Pinpoint the cell where the given text exists, returning its (X, Y) midpoint coordinate. 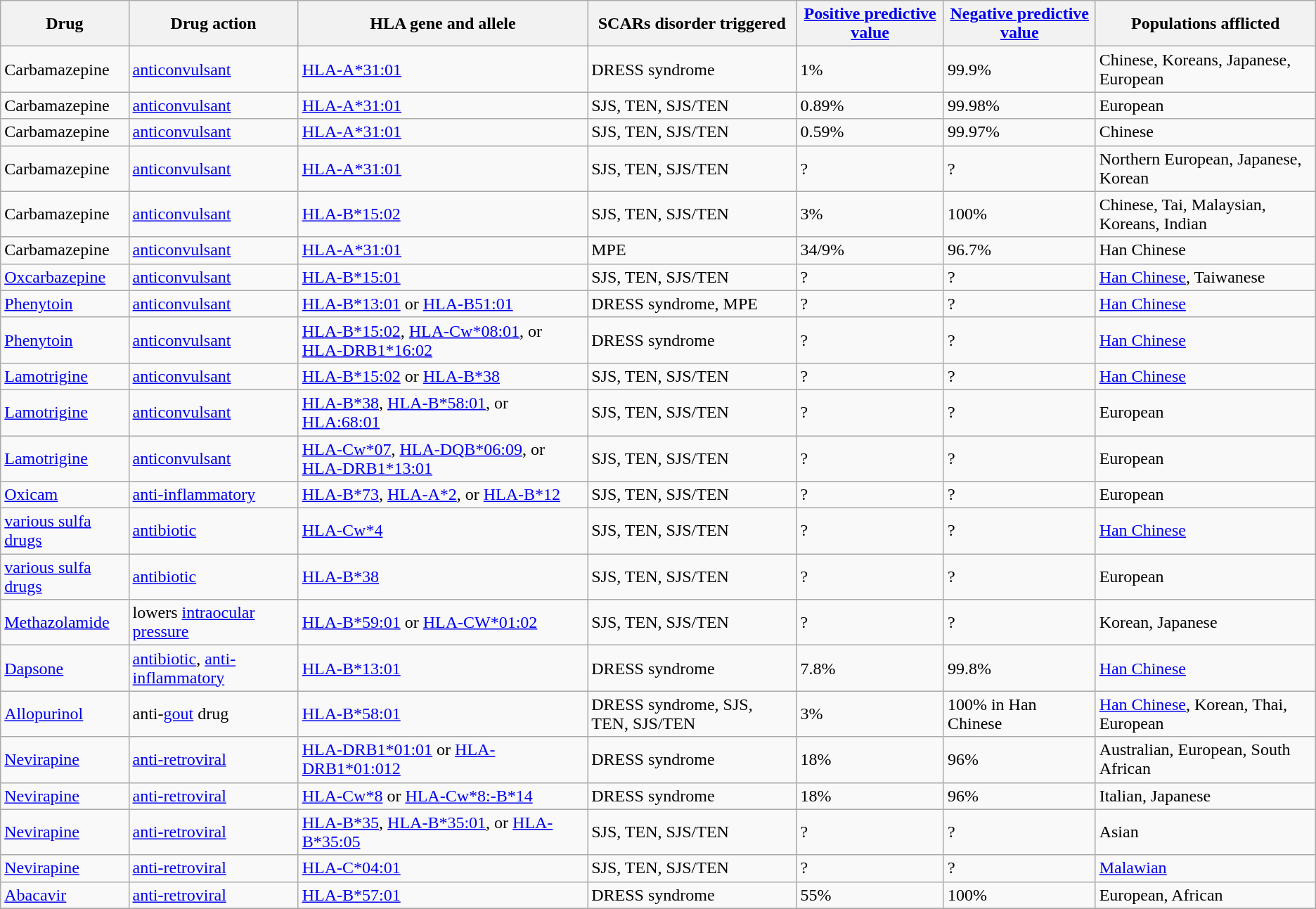
0.59% (870, 132)
DRESS syndrome, MPE (692, 304)
lowers intraocular pressure (214, 623)
HLA-B*59:01 or HLA-CW*01:02 (443, 623)
Allopurinol (65, 714)
Chinese, Tai, Malaysian, Koreans, Indian (1205, 214)
Negative predictive value (1019, 24)
Chinese, Koreans, Japanese, European (1205, 69)
HLA-B*15:02 or HLA-B*38 (443, 376)
55% (870, 895)
Australian, European, South African (1205, 759)
1% (870, 69)
34/9% (870, 250)
Populations afflicted (1205, 24)
MPE (692, 250)
HLA-B*35, HLA-B*35:01, or HLA-B*35:05 (443, 832)
Han Chinese, Korean, Thai, European (1205, 714)
HLA-B*15:01 (443, 277)
Han Chinese, Taiwanese (1205, 277)
Oxcarbazepine (65, 277)
HLA-B*38, HLA-B*58:01, or HLA:68:01 (443, 412)
Italian, Japanese (1205, 796)
HLA-B*73, HLA-A*2, or HLA-B*12 (443, 495)
HLA-B*15:02, HLA-Cw*08:01, or HLA-DRB1*16:02 (443, 340)
Northern European, Japanese, Korean (1205, 169)
HLA-B*38 (443, 576)
99.8% (1019, 668)
96.7% (1019, 250)
HLA gene and allele (443, 24)
HLA-Cw*8 or HLA-Cw*8:-B*14 (443, 796)
DRESS syndrome, SJS, TEN, SJS/TEN (692, 714)
Drug action (214, 24)
HLA-Cw*07, HLA-DQB*06:09, or HLA-DRB1*13:01 (443, 458)
HLA-Cw*4 (443, 531)
HLA-B*13:01 or HLA-B51:01 (443, 304)
0.89% (870, 105)
99.9% (1019, 69)
anti-inflammatory (214, 495)
HLA-B*13:01 (443, 668)
antibiotic, anti-inflammatory (214, 668)
Oxicam (65, 495)
100% in Han Chinese (1019, 714)
HLA-B*57:01 (443, 895)
Asian (1205, 832)
European, African (1205, 895)
7.8% (870, 668)
Abacavir (65, 895)
Dapsone (65, 668)
HLA-C*04:01 (443, 868)
Methazolamide (65, 623)
HLA-DRB1*01:01 or HLA-DRB1*01:012 (443, 759)
Chinese (1205, 132)
Malawian (1205, 868)
HLA-B*15:02 (443, 214)
99.97% (1019, 132)
HLA-B*58:01 (443, 714)
anti-gout drug (214, 714)
Korean, Japanese (1205, 623)
Drug (65, 24)
SCARs disorder triggered (692, 24)
Positive predictive value (870, 24)
99.98% (1019, 105)
